Determine the [x, y] coordinate at the center of the cell enclosing the given text.  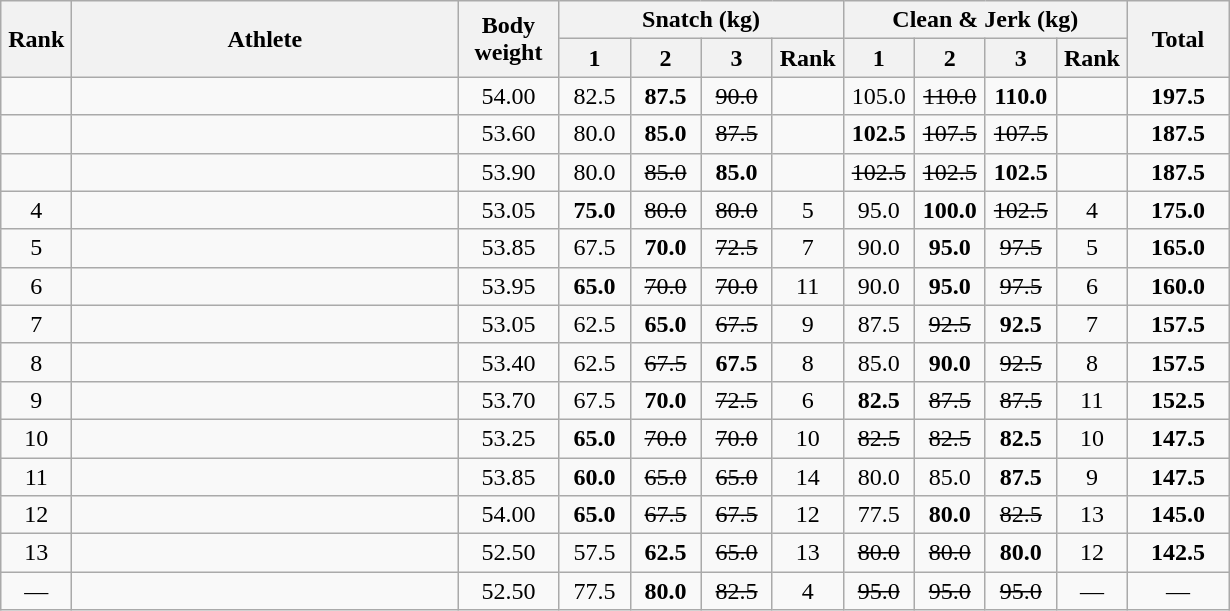
142.5 [1178, 553]
53.95 [508, 286]
Snatch (kg) [701, 20]
75.0 [594, 210]
14 [808, 477]
53.90 [508, 172]
60.0 [594, 477]
165.0 [1178, 248]
100.0 [950, 210]
175.0 [1178, 210]
Total [1178, 39]
160.0 [1178, 286]
145.0 [1178, 515]
Athlete [265, 39]
57.5 [594, 553]
53.60 [508, 134]
53.70 [508, 400]
53.40 [508, 362]
53.25 [508, 438]
Clean & Jerk (kg) [985, 20]
105.0 [878, 96]
152.5 [1178, 400]
Body weight [508, 39]
197.5 [1178, 96]
